Detect which cell encompasses the target text, then output its [x, y] center coordinate. 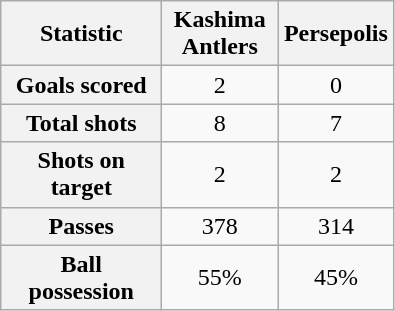
Goals scored [82, 85]
314 [336, 226]
Persepolis [336, 34]
55% [220, 278]
0 [336, 85]
378 [220, 226]
Shots on target [82, 174]
Statistic [82, 34]
8 [220, 123]
Total shots [82, 123]
Kashima Antlers [220, 34]
Ball possession [82, 278]
Passes [82, 226]
7 [336, 123]
45% [336, 278]
